Pinpoint the cell where the given text exists, returning its [X, Y] midpoint coordinate. 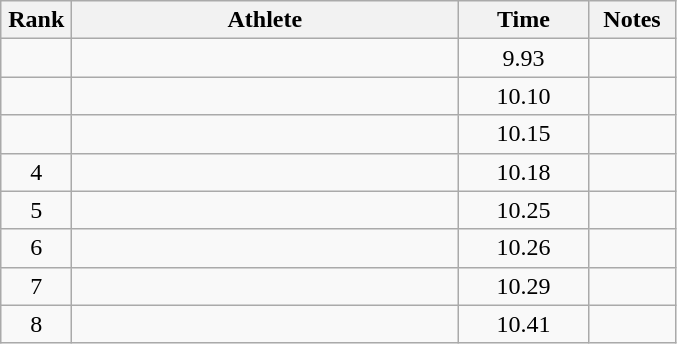
10.25 [524, 210]
Time [524, 20]
9.93 [524, 58]
Rank [36, 20]
4 [36, 172]
10.15 [524, 134]
Athlete [265, 20]
Notes [632, 20]
6 [36, 248]
7 [36, 286]
10.29 [524, 286]
5 [36, 210]
10.26 [524, 248]
10.18 [524, 172]
10.10 [524, 96]
10.41 [524, 324]
8 [36, 324]
